Extract the [X, Y] coordinate from the center of the cell holding the provided text.  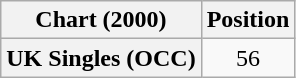
UK Singles (OCC) [101, 58]
56 [248, 58]
Chart (2000) [101, 20]
Position [248, 20]
